Identify which cell holds the provided text, then report its [x, y] central coordinate. 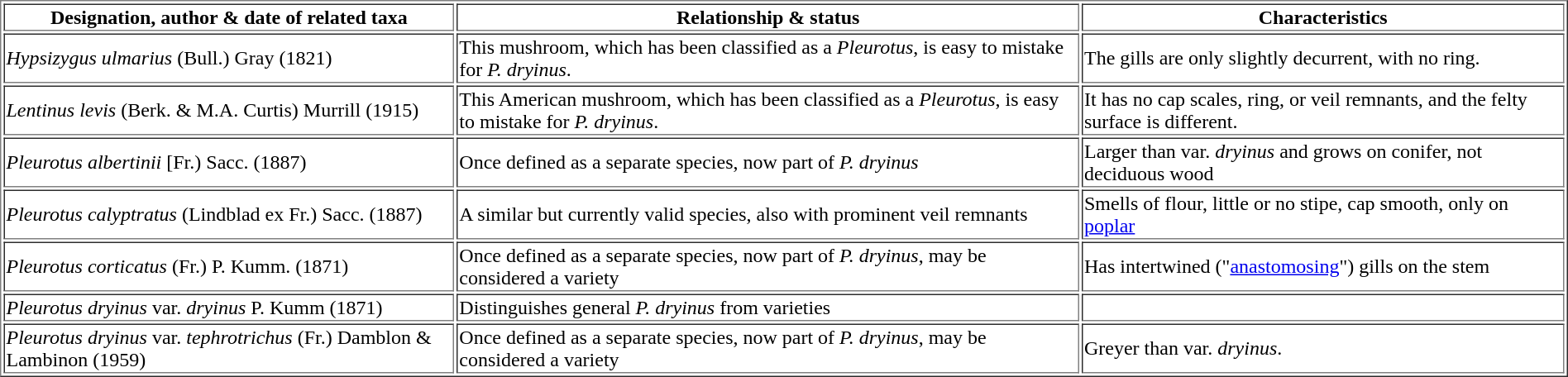
Has intertwined ("anastomosing") gills on the stem [1323, 266]
Pleurotus calyptratus (Lindblad ex Fr.) Sacc. (1887) [228, 215]
Designation, author & date of related taxa [228, 17]
This mushroom, which has been classified as a Pleurotus, is easy to mistake for P. dryinus. [767, 58]
This American mushroom, which has been classified as a Pleurotus, is easy to mistake for P. dryinus. [767, 111]
Lentinus levis (Berk. & M.A. Curtis) Murrill (1915) [228, 111]
A similar but currently valid species, also with prominent veil remnants [767, 215]
Pleurotus dryinus var. dryinus P. Kumm (1871) [228, 308]
It has no cap scales, ring, or veil remnants, and the felty surface is different. [1323, 111]
Pleurotus dryinus var. tephrotrichus (Fr.) Damblon & Lambinon (1959) [228, 349]
Distinguishes general P. dryinus from varieties [767, 308]
Characteristics [1323, 17]
Hypsizygus ulmarius (Bull.) Gray (1821) [228, 58]
Smells of flour, little or no stipe, cap smooth, only on poplar [1323, 215]
The gills are only slightly decurrent, with no ring. [1323, 58]
Pleurotus corticatus (Fr.) P. Kumm. (1871) [228, 266]
Greyer than var. dryinus. [1323, 349]
Larger than var. dryinus and grows on conifer, not deciduous wood [1323, 162]
Once defined as a separate species, now part of P. dryinus [767, 162]
Relationship & status [767, 17]
Pleurotus albertinii [Fr.) Sacc. (1887) [228, 162]
